Locate the cell with the specified text and output its [X, Y] center coordinate. 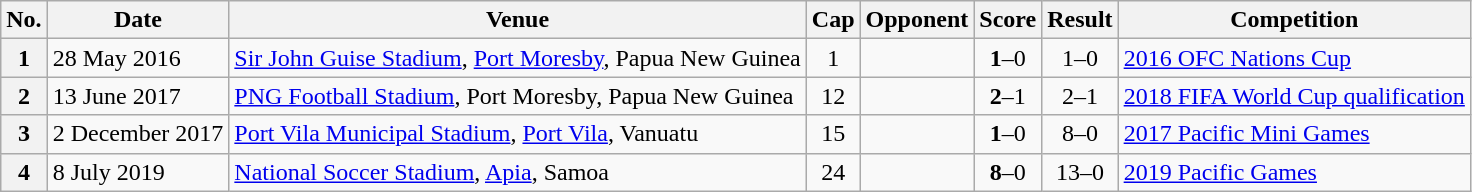
15 [833, 134]
2019 Pacific Games [1294, 172]
28 May 2016 [138, 58]
24 [833, 172]
2 December 2017 [138, 134]
2016 OFC Nations Cup [1294, 58]
Cap [833, 20]
Opponent [917, 20]
Venue [518, 20]
Competition [1294, 20]
Date [138, 20]
4 [24, 172]
Score [1008, 20]
Result [1080, 20]
2018 FIFA World Cup qualification [1294, 96]
3 [24, 134]
Port Vila Municipal Stadium, Port Vila, Vanuatu [518, 134]
PNG Football Stadium, Port Moresby, Papua New Guinea [518, 96]
No. [24, 20]
National Soccer Stadium, Apia, Samoa [518, 172]
13–0 [1080, 172]
2017 Pacific Mini Games [1294, 134]
12 [833, 96]
Sir John Guise Stadium, Port Moresby, Papua New Guinea [518, 58]
2 [24, 96]
13 June 2017 [138, 96]
8 July 2019 [138, 172]
